Provide the (x, y) coordinate of the cell's center where the given text is located.  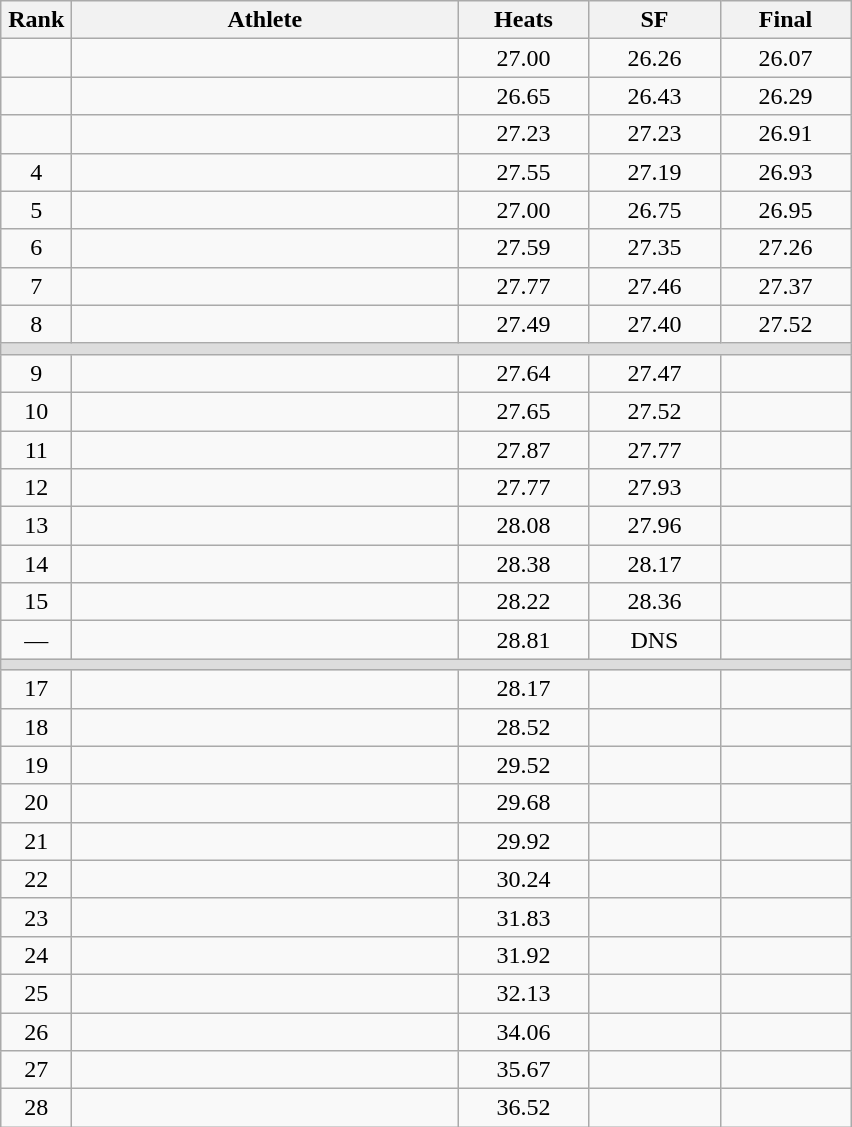
7 (36, 286)
26.93 (786, 172)
9 (36, 373)
34.06 (524, 1031)
27.64 (524, 373)
31.83 (524, 917)
DNS (654, 640)
27.55 (524, 172)
8 (36, 324)
26.07 (786, 58)
27.35 (654, 248)
28 (36, 1108)
5 (36, 210)
22 (36, 879)
6 (36, 248)
Final (786, 20)
27.47 (654, 373)
27.40 (654, 324)
26.65 (524, 96)
27.19 (654, 172)
24 (36, 955)
10 (36, 411)
27.46 (654, 286)
35.67 (524, 1070)
13 (36, 526)
12 (36, 488)
29.52 (524, 765)
32.13 (524, 993)
27.93 (654, 488)
27.96 (654, 526)
27.37 (786, 286)
SF (654, 20)
27.65 (524, 411)
4 (36, 172)
11 (36, 449)
18 (36, 727)
— (36, 640)
27 (36, 1070)
14 (36, 564)
26.75 (654, 210)
27.59 (524, 248)
19 (36, 765)
23 (36, 917)
26 (36, 1031)
Athlete (265, 20)
26.43 (654, 96)
26.91 (786, 134)
25 (36, 993)
29.68 (524, 803)
36.52 (524, 1108)
17 (36, 689)
28.81 (524, 640)
21 (36, 841)
28.08 (524, 526)
28.22 (524, 602)
28.38 (524, 564)
28.52 (524, 727)
27.49 (524, 324)
26.26 (654, 58)
15 (36, 602)
Heats (524, 20)
20 (36, 803)
29.92 (524, 841)
Rank (36, 20)
26.95 (786, 210)
26.29 (786, 96)
28.36 (654, 602)
30.24 (524, 879)
27.26 (786, 248)
27.87 (524, 449)
31.92 (524, 955)
